Identify which cell holds the provided text, then report its [x, y] central coordinate. 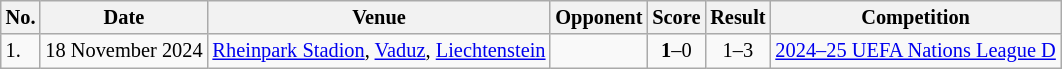
No. [21, 17]
Score [676, 17]
Date [124, 17]
Opponent [598, 17]
1–3 [738, 51]
1–0 [676, 51]
2024–25 UEFA Nations League D [915, 51]
Competition [915, 17]
1. [21, 51]
18 November 2024 [124, 51]
Venue [380, 17]
Result [738, 17]
Rheinpark Stadion, Vaduz, Liechtenstein [380, 51]
